Provide the [x, y] coordinate of the cell's center where the given text is located.  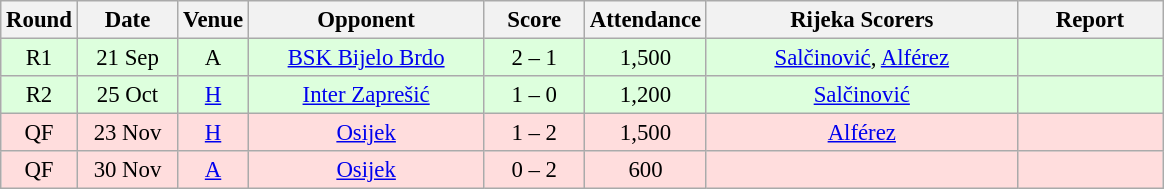
Opponent [366, 20]
600 [646, 170]
Salčinović [862, 95]
Salčinović, Alférez [862, 58]
30 Nov [128, 170]
R1 [39, 58]
Score [534, 20]
R2 [39, 95]
23 Nov [128, 133]
Rijeka Scorers [862, 20]
BSK Bijelo Brdo [366, 58]
1 – 0 [534, 95]
Venue [214, 20]
0 – 2 [534, 170]
Round [39, 20]
21 Sep [128, 58]
Alférez [862, 133]
25 Oct [128, 95]
1,200 [646, 95]
1 – 2 [534, 133]
2 – 1 [534, 58]
Date [128, 20]
Report [1090, 20]
Inter Zaprešić [366, 95]
Attendance [646, 20]
